Find where the given text appears and provide that cell's center as [X, Y] coordinate. 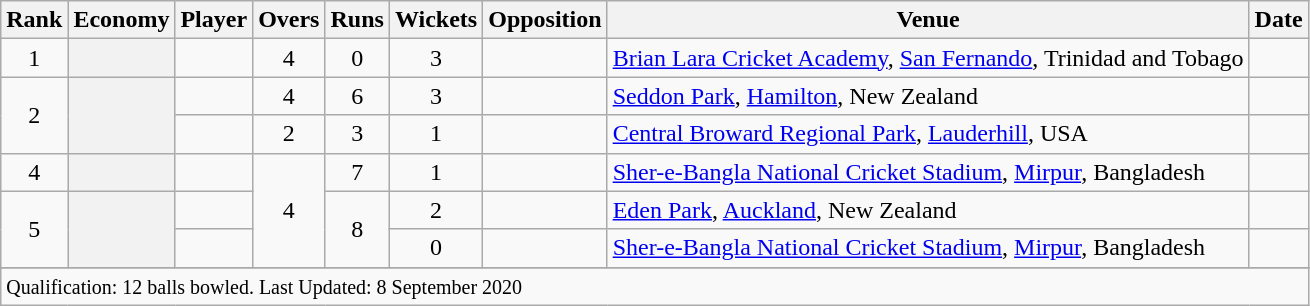
Runs [357, 20]
Qualification: 12 balls bowled. Last Updated: 8 September 2020 [654, 286]
Eden Park, Auckland, New Zealand [928, 210]
Overs [289, 20]
Economy [122, 20]
Seddon Park, Hamilton, New Zealand [928, 96]
Brian Lara Cricket Academy, San Fernando, Trinidad and Tobago [928, 58]
Date [1278, 20]
Wickets [436, 20]
Player [214, 20]
8 [357, 229]
Venue [928, 20]
7 [357, 172]
Central Broward Regional Park, Lauderhill, USA [928, 134]
5 [34, 229]
Opposition [545, 20]
Rank [34, 20]
6 [357, 96]
